Find where the given text appears and provide that cell's center as (X, Y) coordinate. 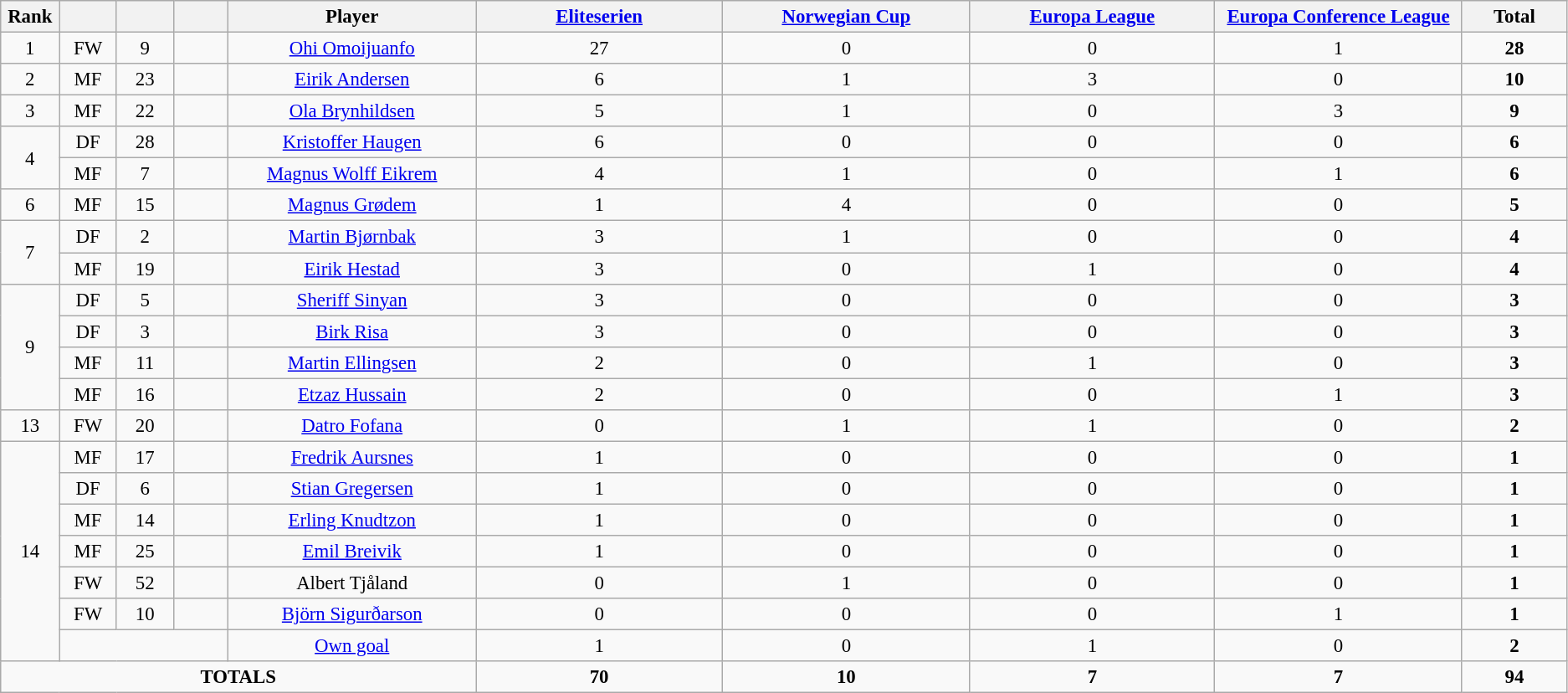
15 (145, 205)
52 (145, 583)
20 (145, 426)
23 (145, 80)
Kristoffer Haugen (352, 142)
Martin Ellingsen (352, 362)
70 (599, 677)
11 (145, 362)
Martin Bjørnbak (352, 237)
Etzaz Hussain (352, 394)
19 (145, 269)
17 (145, 457)
Datro Fofana (352, 426)
Ola Brynhildsen (352, 111)
Rank (30, 17)
Erling Knudtzon (352, 520)
Own goal (352, 646)
Magnus Wolff Eikrem (352, 174)
Magnus Grødem (352, 205)
TOTALS (238, 677)
Sheriff Sinyan (352, 300)
Albert Tjåland (352, 583)
94 (1514, 677)
16 (145, 394)
Eliteserien (599, 17)
Europa Conference League (1339, 17)
Europa League (1093, 17)
Emil Breivik (352, 552)
Eirik Hestad (352, 269)
27 (599, 49)
Total (1514, 17)
Birk Risa (352, 331)
Fredrik Aursnes (352, 457)
25 (145, 552)
Player (352, 17)
Björn Sigurðarson (352, 614)
Ohi Omoijuanfo (352, 49)
22 (145, 111)
13 (30, 426)
Norwegian Cup (847, 17)
Eirik Andersen (352, 80)
Stian Gregersen (352, 489)
